Extract the [x, y] coordinate from the center of the cell holding the provided text.  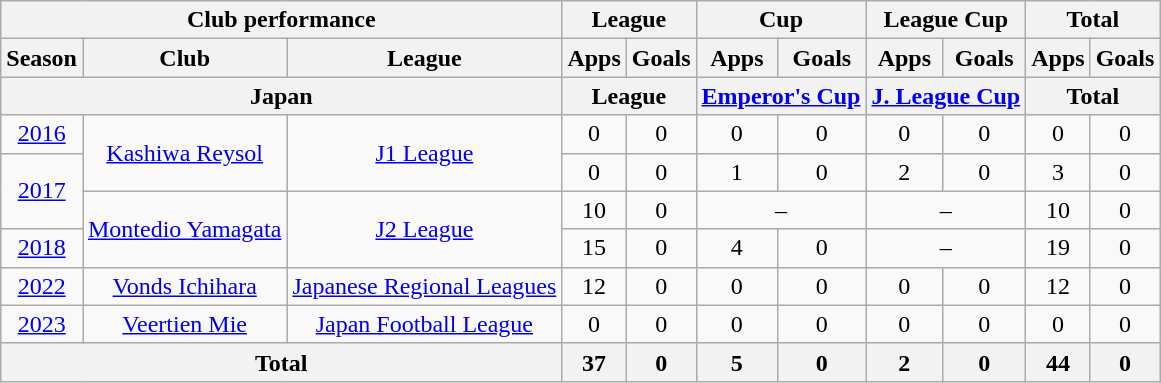
Veertien Mie [184, 324]
Vonds Ichihara [184, 286]
Season [42, 58]
1 [737, 172]
League Cup [946, 20]
J1 League [424, 153]
Club [184, 58]
2018 [42, 248]
J. League Cup [946, 96]
2016 [42, 134]
2017 [42, 191]
Club performance [282, 20]
3 [1058, 172]
Japan Football League [424, 324]
Cup [781, 20]
15 [594, 248]
19 [1058, 248]
Montedio Yamagata [184, 229]
2023 [42, 324]
44 [1058, 362]
5 [737, 362]
Japanese Regional Leagues [424, 286]
J2 League [424, 229]
37 [594, 362]
Emperor's Cup [781, 96]
Japan [282, 96]
4 [737, 248]
Kashiwa Reysol [184, 153]
2022 [42, 286]
